Pinpoint the cell where the given text exists, returning its (x, y) midpoint coordinate. 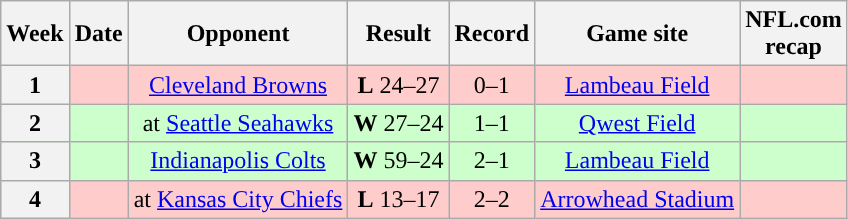
L 24–27 (398, 85)
2–2 (492, 199)
W 59–24 (398, 161)
2 (35, 123)
1 (35, 85)
NFL.comrecap (794, 34)
Arrowhead Stadium (638, 199)
Opponent (238, 34)
Indianapolis Colts (238, 161)
Date (98, 34)
Result (398, 34)
L 13–17 (398, 199)
1–1 (492, 123)
at Seattle Seahawks (238, 123)
Cleveland Browns (238, 85)
Qwest Field (638, 123)
Week (35, 34)
W 27–24 (398, 123)
Game site (638, 34)
2–1 (492, 161)
Record (492, 34)
at Kansas City Chiefs (238, 199)
4 (35, 199)
0–1 (492, 85)
3 (35, 161)
